From the cell containing the given text, extract its center point as (X, Y) coordinate. 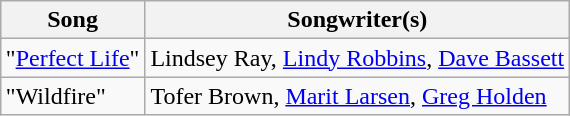
Song (72, 20)
"Perfect Life" (72, 58)
Tofer Brown, Marit Larsen, Greg Holden (358, 96)
Lindsey Ray, Lindy Robbins, Dave Bassett (358, 58)
Songwriter(s) (358, 20)
"Wildfire" (72, 96)
